Find where the given text appears and provide that cell's center as (x, y) coordinate. 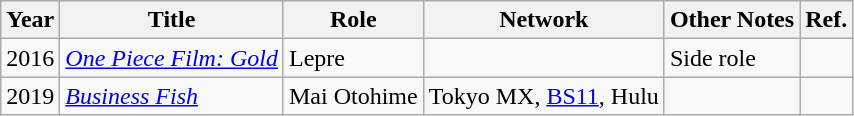
Business Fish (172, 96)
Ref. (826, 20)
Lepre (353, 58)
Title (172, 20)
Year (30, 20)
2019 (30, 96)
Mai Otohime (353, 96)
Role (353, 20)
Other Notes (732, 20)
Tokyo MX, BS11, Hulu (544, 96)
2016 (30, 58)
Side role (732, 58)
One Piece Film: Gold (172, 58)
Network (544, 20)
